Return the [X, Y] coordinate for the center point of the cell that contains the specified text.  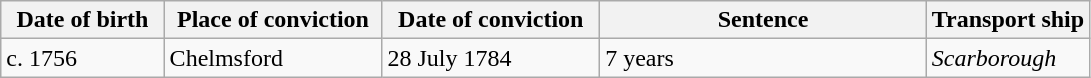
Chelmsford [273, 58]
28 July 1784 [491, 58]
Date of conviction [491, 20]
7 years [764, 58]
Sentence [764, 20]
Scarborough [1008, 58]
c. 1756 [82, 58]
Date of birth [82, 20]
Place of conviction [273, 20]
Transport ship [1008, 20]
